From the cell containing the given text, extract its center point as [x, y] coordinate. 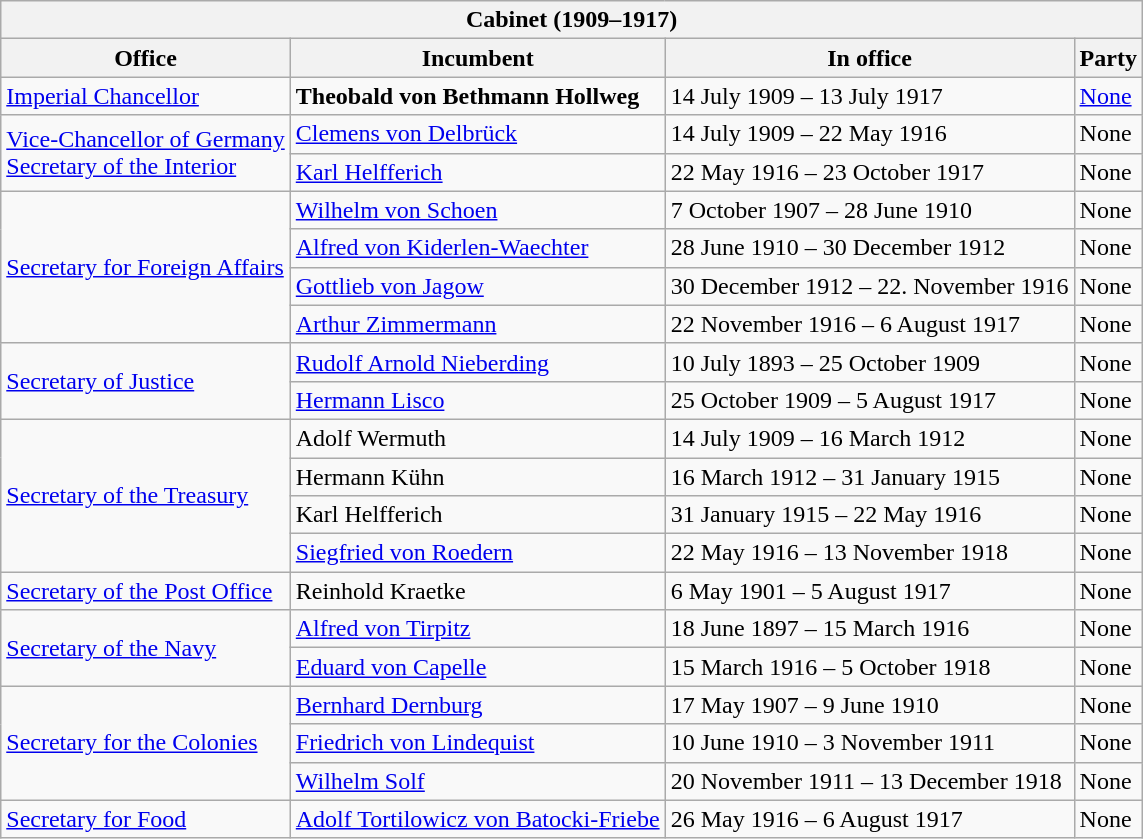
Reinhold Kraetke [478, 591]
Secretary of the Treasury [146, 495]
Secretary for Foreign Affairs [146, 267]
10 July 1893 – 25 October 1909 [870, 362]
Adolf Tortilowicz von Batocki-Friebe [478, 819]
Hermann Lisco [478, 400]
Imperial Chancellor [146, 96]
20 November 1911 – 13 December 1918 [870, 781]
Secretary of the Navy [146, 648]
Clemens von Delbrück [478, 134]
Bernhard Dernburg [478, 705]
22 May 1916 – 23 October 1917 [870, 172]
Theobald von Bethmann Hollweg [478, 96]
17 May 1907 – 9 June 1910 [870, 705]
Eduard von Capelle [478, 667]
Alfred von Tirpitz [478, 629]
14 July 1909 – 16 March 1912 [870, 438]
6 May 1901 – 5 August 1917 [870, 591]
31 January 1915 – 22 May 1916 [870, 515]
Friedrich von Lindequist [478, 743]
Hermann Kühn [478, 477]
Alfred von Kiderlen-Waechter [478, 248]
10 June 1910 – 3 November 1911 [870, 743]
15 March 1916 – 5 October 1918 [870, 667]
25 October 1909 – 5 August 1917 [870, 400]
Adolf Wermuth [478, 438]
22 May 1916 – 13 November 1918 [870, 553]
7 October 1907 – 28 June 1910 [870, 210]
Wilhelm Solf [478, 781]
Incumbent [478, 58]
Wilhelm von Schoen [478, 210]
Siegfried von Roedern [478, 553]
14 July 1909 – 22 May 1916 [870, 134]
Secretary of Justice [146, 381]
Gottlieb von Jagow [478, 286]
30 December 1912 – 22. November 1916 [870, 286]
Secretary for the Colonies [146, 743]
Arthur Zimmermann [478, 324]
14 July 1909 – 13 July 1917 [870, 96]
Rudolf Arnold Nieberding [478, 362]
In office [870, 58]
18 June 1897 – 15 March 1916 [870, 629]
28 June 1910 – 30 December 1912 [870, 248]
Office [146, 58]
Party [1108, 58]
Cabinet (1909–1917) [572, 20]
16 March 1912 – 31 January 1915 [870, 477]
26 May 1916 – 6 August 1917 [870, 819]
22 November 1916 – 6 August 1917 [870, 324]
Vice-Chancellor of GermanySecretary of the Interior [146, 153]
Secretary of the Post Office [146, 591]
Secretary for Food [146, 819]
